Find where the given text appears and provide that cell's center as (X, Y) coordinate. 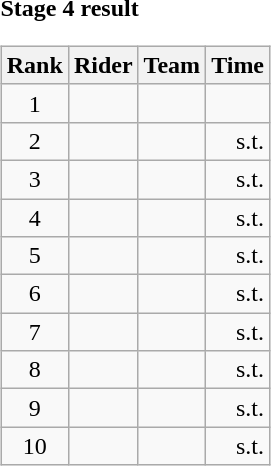
1 (34, 103)
9 (34, 408)
Rank (34, 65)
2 (34, 141)
Rider (103, 65)
6 (34, 294)
10 (34, 446)
7 (34, 332)
Team (172, 65)
Time (238, 65)
5 (34, 256)
3 (34, 179)
8 (34, 370)
4 (34, 217)
